Locate the cell with the specified text and output its [X, Y] center coordinate. 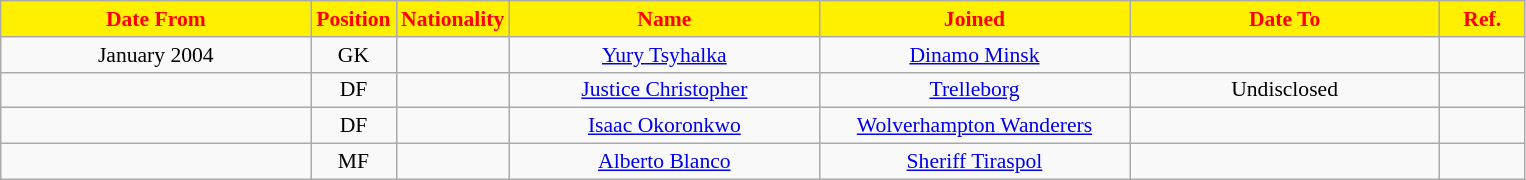
Yury Tsyhalka [664, 55]
Position [354, 19]
Isaac Okoronkwo [664, 126]
Wolverhampton Wanderers [974, 126]
Nationality [452, 19]
Joined [974, 19]
Dinamo Minsk [974, 55]
Date From [156, 19]
January 2004 [156, 55]
MF [354, 162]
Trelleborg [974, 90]
Date To [1285, 19]
Justice Christopher [664, 90]
GK [354, 55]
Name [664, 19]
Undisclosed [1285, 90]
Alberto Blanco [664, 162]
Sheriff Tiraspol [974, 162]
Ref. [1482, 19]
